Pinpoint the cell where the given text exists, returning its (x, y) midpoint coordinate. 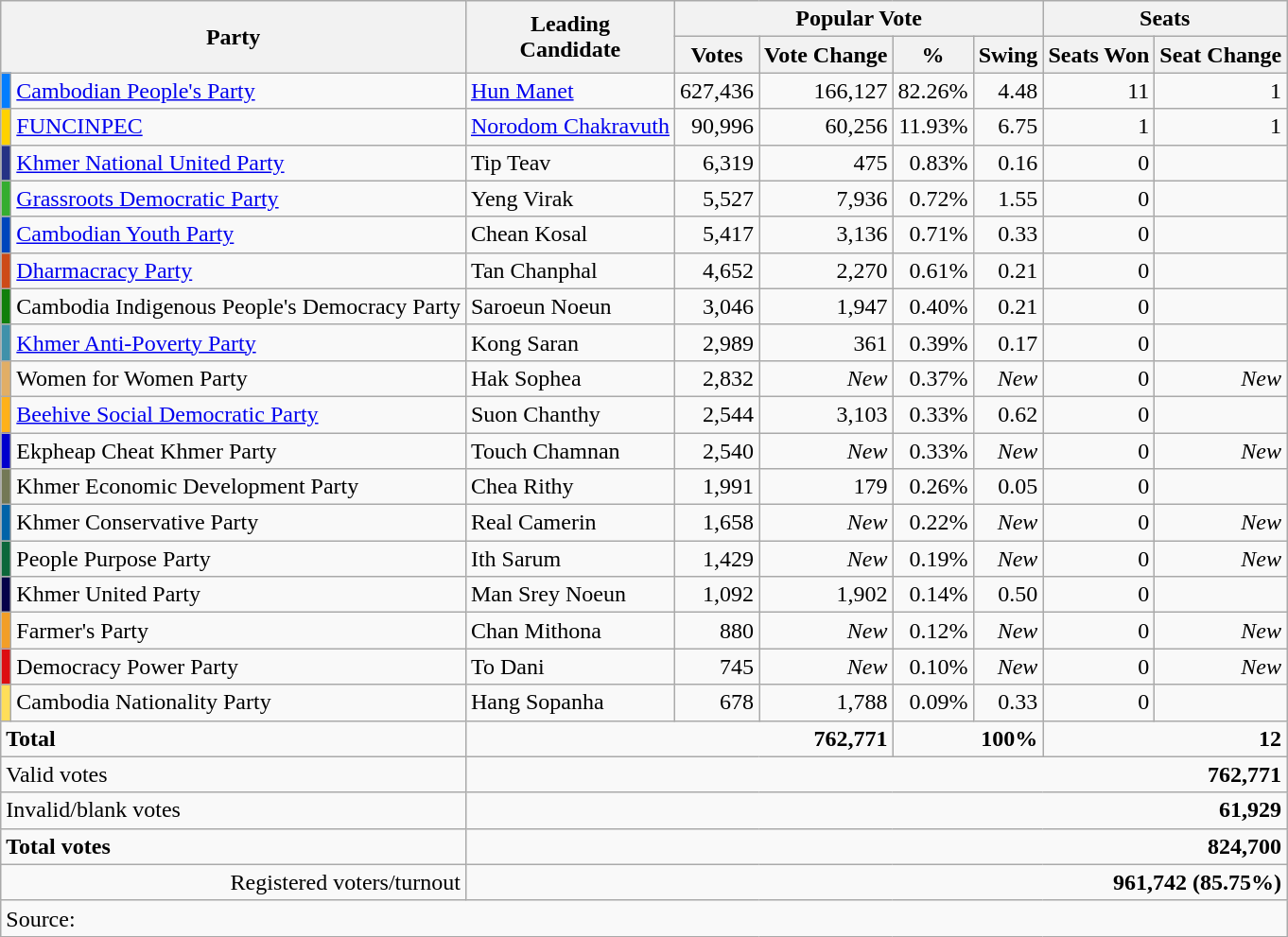
1,991 (717, 487)
Party (234, 37)
3,103 (827, 414)
6.75 (1008, 127)
People Purpose Party (238, 559)
60,256 (827, 127)
4,652 (717, 270)
1.55 (1008, 199)
2,540 (717, 451)
0.05 (1008, 487)
To Dani (569, 667)
Cambodia Nationality Party (238, 703)
678 (717, 703)
745 (717, 667)
6,319 (717, 163)
2,989 (717, 342)
7,936 (827, 199)
Votes (717, 55)
0.39% (932, 342)
3,046 (717, 306)
Ith Sarum (569, 559)
0.83% (932, 163)
Cambodian People's Party (238, 91)
Khmer United Party (238, 595)
Khmer Economic Development Party (238, 487)
179 (827, 487)
627,436 (717, 91)
Swing (1008, 55)
Farmer's Party (238, 631)
Khmer Conservative Party (238, 523)
0.12% (932, 631)
5,527 (717, 199)
Kong Saran (569, 342)
Beehive Social Democratic Party (238, 414)
Saroeun Noeun (569, 306)
5,417 (717, 234)
2,270 (827, 270)
90,996 (717, 127)
Man Srey Noeun (569, 595)
Total (234, 738)
Khmer Anti-Poverty Party (238, 342)
11 (1099, 91)
100% (968, 738)
0.16 (1008, 163)
Touch Chamnan (569, 451)
2,832 (717, 378)
11.93% (932, 127)
Valid votes (234, 774)
475 (827, 163)
12 (1165, 738)
82.26% (932, 91)
824,700 (876, 846)
1,902 (827, 595)
Dharmacracy Party (238, 270)
Seat Change (1221, 55)
961,742 (85.75%) (876, 882)
1,092 (717, 595)
FUNCINPEC (238, 127)
3,136 (827, 234)
1,947 (827, 306)
Hak Sophea (569, 378)
Chean Kosal (569, 234)
Hun Manet (569, 91)
0.10% (932, 667)
Invalid/blank votes (234, 810)
0.26% (932, 487)
0.09% (932, 703)
0.50 (1008, 595)
Chea Rithy (569, 487)
880 (717, 631)
4.48 (1008, 91)
0.72% (932, 199)
0.61% (932, 270)
1,658 (717, 523)
Registered voters/turnout (234, 882)
Grassroots Democratic Party (238, 199)
Suon Chanthy (569, 414)
Cambodia Indigenous People's Democracy Party (238, 306)
Vote Change (827, 55)
Women for Women Party (238, 378)
Chan Mithona (569, 631)
0.19% (932, 559)
361 (827, 342)
0.17 (1008, 342)
2,544 (717, 414)
Source: (644, 918)
Khmer National United Party (238, 163)
Total votes (234, 846)
Democracy Power Party (238, 667)
Ekpheap Cheat Khmer Party (238, 451)
Yeng Virak (569, 199)
1,429 (717, 559)
Norodom Chakravuth (569, 127)
61,929 (876, 810)
1,788 (827, 703)
0.62 (1008, 414)
166,127 (827, 91)
0.71% (932, 234)
Cambodian Youth Party (238, 234)
Tan Chanphal (569, 270)
0.40% (932, 306)
Popular Vote (859, 19)
0.14% (932, 595)
Hang Sopanha (569, 703)
Seats (1165, 19)
0.22% (932, 523)
0.37% (932, 378)
Tip Teav (569, 163)
LeadingCandidate (569, 37)
Seats Won (1099, 55)
% (932, 55)
Real Camerin (569, 523)
